Output the [X, Y] coordinate of the center of the cell containing the given text.  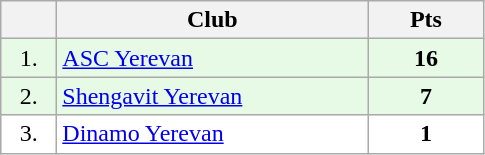
Pts [426, 20]
ASC Yerevan [212, 58]
2. [29, 96]
Club [212, 20]
7 [426, 96]
3. [29, 134]
Dinamo Yerevan [212, 134]
1. [29, 58]
16 [426, 58]
Shengavit Yerevan [212, 96]
1 [426, 134]
